Scan for the cell matching the given text and deliver its (x, y) coordinate at center. 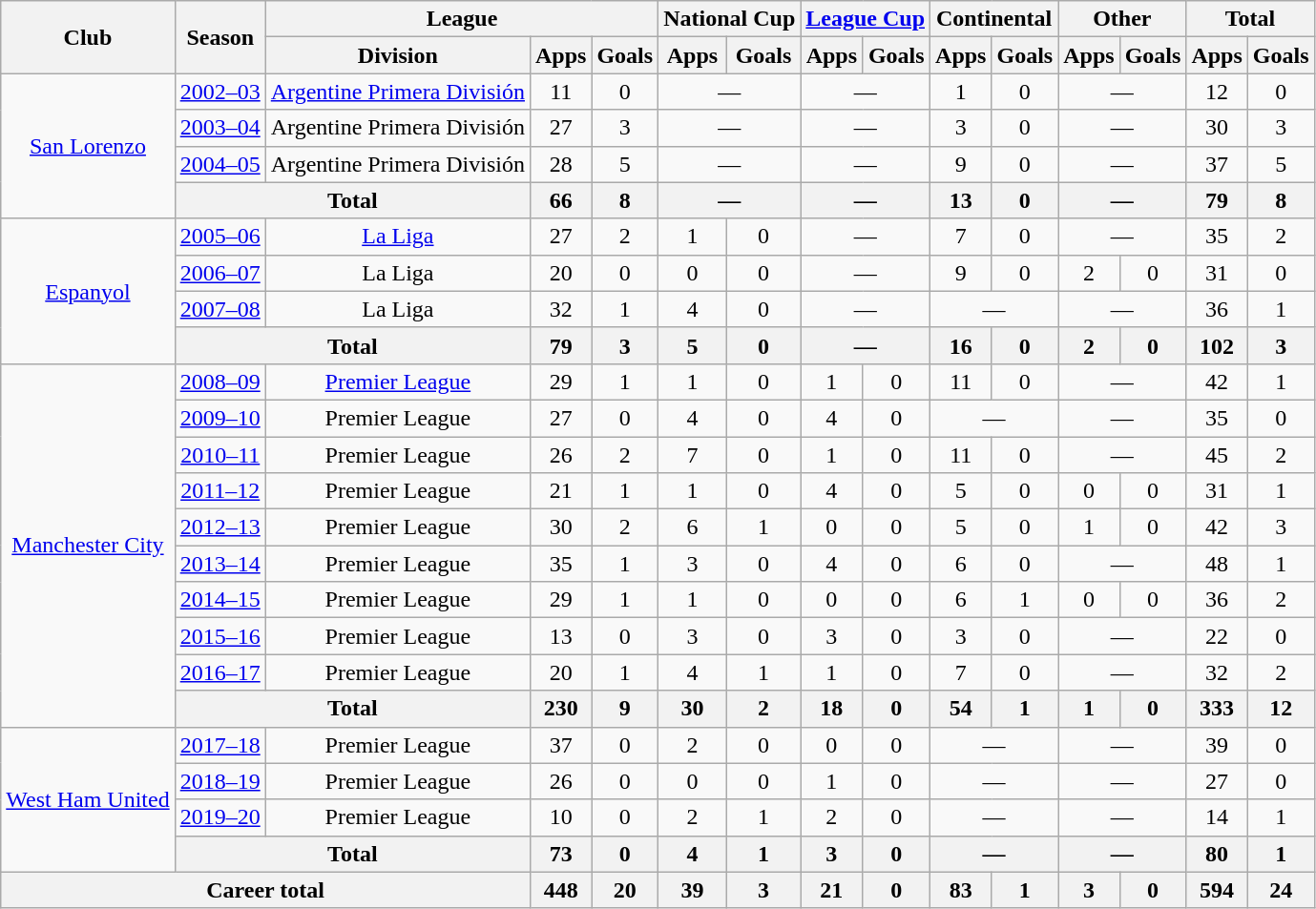
66 (560, 200)
Espanyol (88, 291)
2009–10 (219, 418)
2006–07 (219, 273)
14 (1217, 817)
2003–04 (219, 128)
National Cup (729, 19)
2013–14 (219, 564)
Career total (265, 890)
2008–09 (219, 382)
League Cup (866, 19)
2007–08 (219, 309)
2014–15 (219, 600)
West Ham United (88, 799)
2019–20 (219, 817)
2012–13 (219, 527)
45 (1217, 455)
Other (1122, 19)
2017–18 (219, 745)
230 (560, 709)
2005–06 (219, 237)
2011–12 (219, 491)
2018–19 (219, 781)
448 (560, 890)
Continental (994, 19)
594 (1217, 890)
Season (219, 37)
28 (560, 164)
80 (1217, 854)
Manchester City (88, 546)
54 (961, 709)
73 (560, 854)
2004–05 (219, 164)
48 (1217, 564)
2010–11 (219, 455)
18 (832, 709)
2016–17 (219, 672)
2002–03 (219, 92)
Club (88, 37)
Division (397, 55)
10 (560, 817)
83 (961, 890)
333 (1217, 709)
24 (1281, 890)
League (462, 19)
22 (1217, 636)
2015–16 (219, 636)
102 (1217, 345)
16 (961, 345)
San Lorenzo (88, 146)
